Detect which cell encompasses the target text, then output its (X, Y) center coordinate. 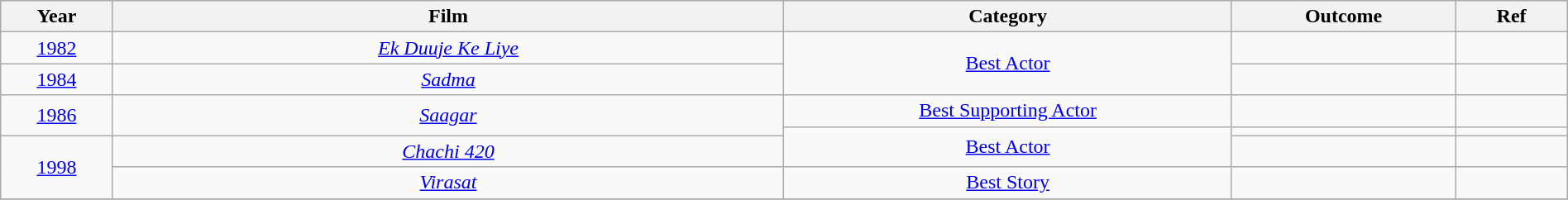
Year (56, 17)
Saagar (448, 116)
Category (1007, 17)
Best Supporting Actor (1007, 111)
Ref (1512, 17)
Film (448, 17)
Chachi 420 (448, 151)
Outcome (1343, 17)
Best Story (1007, 183)
1982 (56, 48)
1984 (56, 79)
Sadma (448, 79)
Virasat (448, 183)
Ek Duuje Ke Liye (448, 48)
1998 (56, 167)
1986 (56, 116)
